Return the [x, y] coordinate for the center point of the cell that contains the specified text.  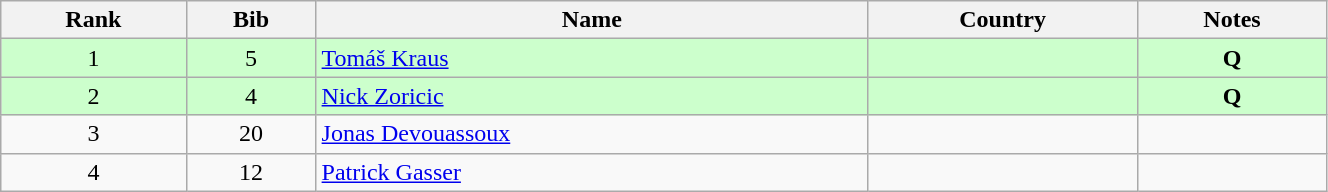
1 [94, 58]
Jonas Devouassoux [592, 134]
5 [251, 58]
Patrick Gasser [592, 172]
Name [592, 20]
Bib [251, 20]
3 [94, 134]
Tomáš Kraus [592, 58]
20 [251, 134]
12 [251, 172]
Nick Zoricic [592, 96]
Notes [1232, 20]
Rank [94, 20]
Country [1003, 20]
2 [94, 96]
